For the text-containing cell, return its midpoint in [x, y] coordinate format. 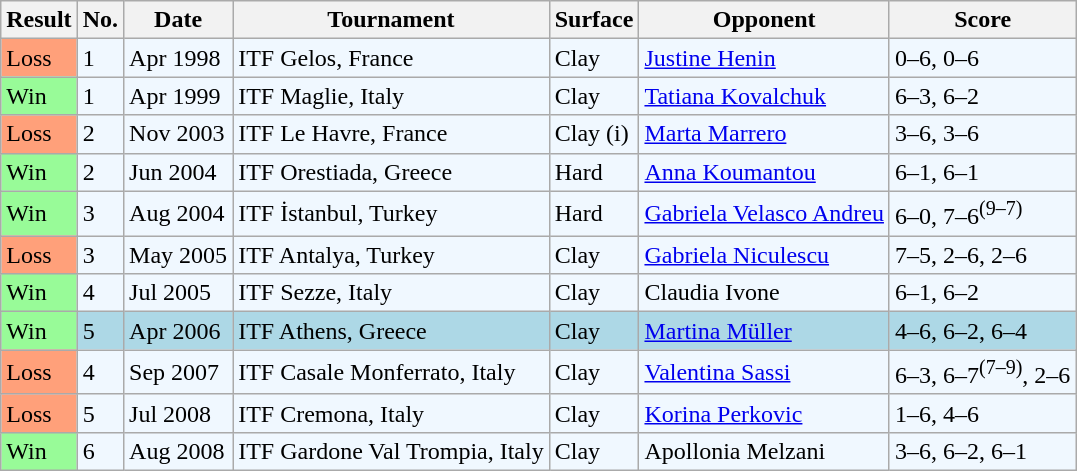
6–0, 7–6(9–7) [982, 214]
Opponent [764, 20]
Justine Henin [764, 58]
May 2005 [178, 255]
Surface [594, 20]
Aug 2004 [178, 214]
6–3, 6–7(7–9), 2–6 [982, 372]
ITF Cremona, Italy [392, 413]
Claudia Ivone [764, 293]
7–5, 2–6, 2–6 [982, 255]
Valentina Sassi [764, 372]
Apollonia Melzani [764, 451]
Nov 2003 [178, 134]
ITF Maglie, Italy [392, 96]
6–3, 6–2 [982, 96]
6 [100, 451]
Clay (i) [594, 134]
3–6, 6–2, 6–1 [982, 451]
Korina Perkovic [764, 413]
ITF Antalya, Turkey [392, 255]
Apr 1999 [178, 96]
Aug 2008 [178, 451]
ITF Sezze, Italy [392, 293]
Tournament [392, 20]
ITF İstanbul, Turkey [392, 214]
3–6, 3–6 [982, 134]
Tatiana Kovalchuk [764, 96]
No. [100, 20]
ITF Gardone Val Trompia, Italy [392, 451]
ITF Athens, Greece [392, 331]
Apr 1998 [178, 58]
4–6, 6–2, 6–4 [982, 331]
6–1, 6–2 [982, 293]
Result [39, 20]
ITF Casale Monferrato, Italy [392, 372]
6–1, 6–1 [982, 172]
ITF Orestiada, Greece [392, 172]
Sep 2007 [178, 372]
ITF Le Havre, France [392, 134]
Date [178, 20]
Score [982, 20]
ITF Gelos, France [392, 58]
Martina Müller [764, 331]
Gabriela Velasco Andreu [764, 214]
0–6, 0–6 [982, 58]
Marta Marrero [764, 134]
1–6, 4–6 [982, 413]
Apr 2006 [178, 331]
Jul 2005 [178, 293]
Anna Koumantou [764, 172]
Gabriela Niculescu [764, 255]
Jun 2004 [178, 172]
Jul 2008 [178, 413]
